Return (X, Y) of the center of cell containing provided text 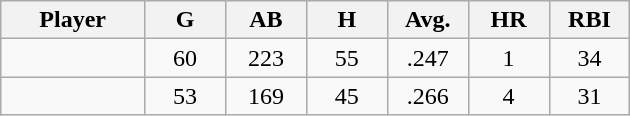
Player (73, 20)
60 (186, 58)
55 (346, 58)
.266 (428, 96)
.247 (428, 58)
53 (186, 96)
HR (508, 20)
AB (266, 20)
G (186, 20)
1 (508, 58)
45 (346, 96)
4 (508, 96)
Avg. (428, 20)
169 (266, 96)
31 (590, 96)
34 (590, 58)
RBI (590, 20)
H (346, 20)
223 (266, 58)
